Detect which cell encompasses the target text, then output its [x, y] center coordinate. 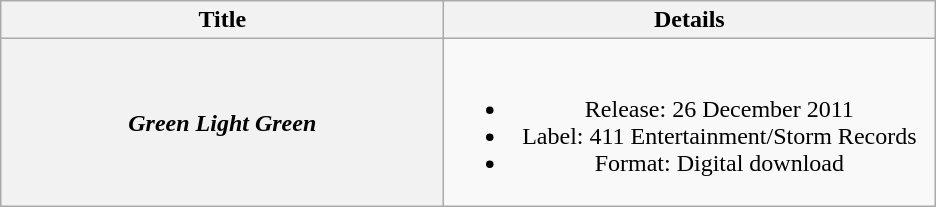
Green Light Green [222, 122]
Release: 26 December 2011Label: 411 Entertainment/Storm RecordsFormat: Digital download [690, 122]
Title [222, 20]
Details [690, 20]
